Scan for the cell matching the given text and deliver its [x, y] coordinate at center. 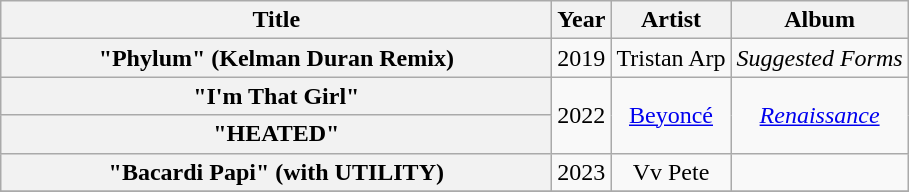
Renaissance [820, 115]
Title [276, 20]
"Phylum" (Kelman Duran Remix) [276, 58]
Vv Pete [671, 172]
Artist [671, 20]
Year [582, 20]
"Bacardi Papi" (with UTILITY) [276, 172]
Tristan Arp [671, 58]
2023 [582, 172]
"I'm That Girl" [276, 96]
Beyoncé [671, 115]
"HEATED" [276, 134]
Suggested Forms [820, 58]
Album [820, 20]
2019 [582, 58]
2022 [582, 115]
